Extract the (x, y) coordinate from the center of the cell holding the provided text.  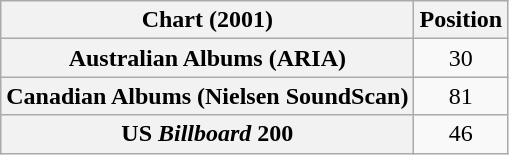
81 (461, 96)
30 (461, 58)
Chart (2001) (208, 20)
46 (461, 134)
Position (461, 20)
Australian Albums (ARIA) (208, 58)
Canadian Albums (Nielsen SoundScan) (208, 96)
US Billboard 200 (208, 134)
